Capture the cell that displays the provided text and extract its [X, Y] central coordinate. 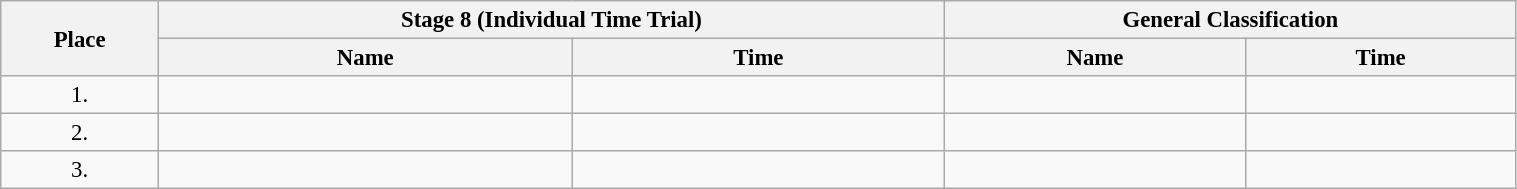
Stage 8 (Individual Time Trial) [551, 20]
2. [80, 133]
Place [80, 38]
1. [80, 95]
General Classification [1230, 20]
3. [80, 170]
